Extract the (X, Y) coordinate from the center of the cell holding the provided text.  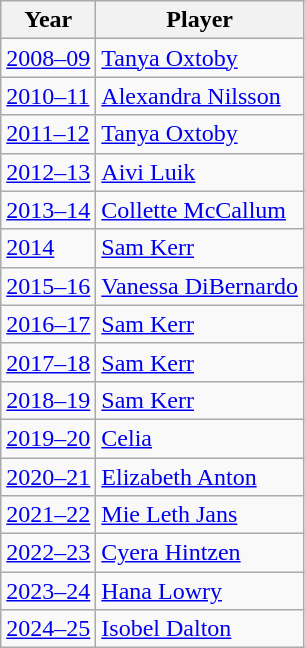
2011–12 (48, 134)
Player (200, 20)
2010–11 (48, 96)
Year (48, 20)
Aivi Luik (200, 172)
Isobel Dalton (200, 629)
2018–19 (48, 400)
2008–09 (48, 58)
2024–25 (48, 629)
2012–13 (48, 172)
2023–24 (48, 591)
Vanessa DiBernardo (200, 286)
2021–22 (48, 515)
Elizabeth Anton (200, 477)
Alexandra Nilsson (200, 96)
Collette McCallum (200, 210)
2020–21 (48, 477)
Hana Lowry (200, 591)
2017–18 (48, 362)
2015–16 (48, 286)
2019–20 (48, 438)
2013–14 (48, 210)
Mie Leth Jans (200, 515)
Celia (200, 438)
2014 (48, 248)
Cyera Hintzen (200, 553)
2022–23 (48, 553)
2016–17 (48, 324)
